Provide the [X, Y] coordinate of the cell's center where the given text is located.  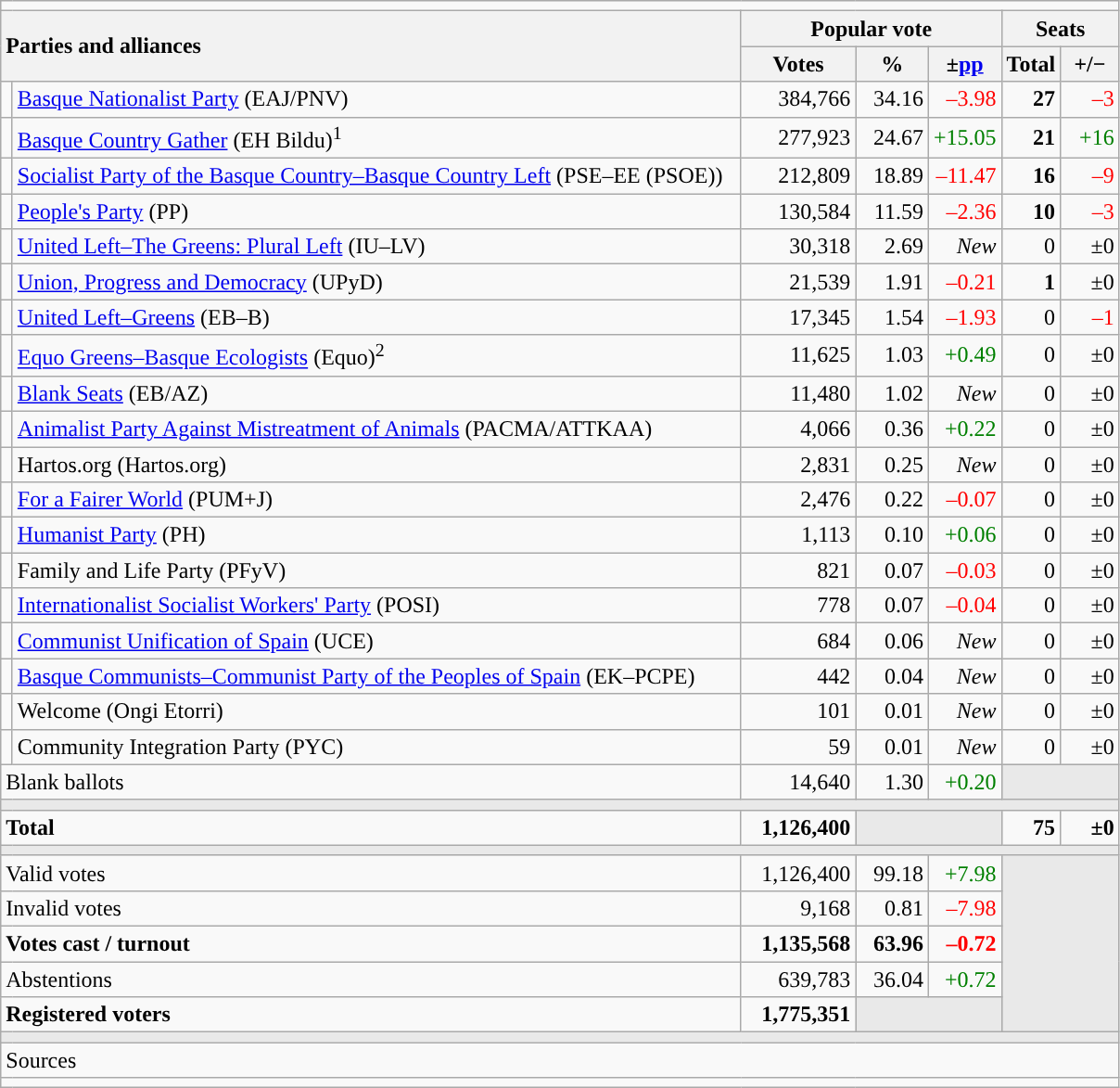
Parties and alliances [371, 46]
People's Party (PP) [376, 211]
Votes [798, 64]
–11.47 [964, 176]
Welcome (Ongi Etorri) [376, 711]
24.67 [892, 137]
4,066 [798, 429]
+/− [1090, 64]
–2.36 [964, 211]
1.02 [892, 393]
0.36 [892, 429]
Union, Progress and Democracy (UPyD) [376, 282]
1,135,568 [798, 943]
384,766 [798, 99]
21,539 [798, 282]
11,625 [798, 356]
1.54 [892, 317]
Valid votes [371, 873]
–0.21 [964, 282]
Internationalist Socialist Workers' Party (POSI) [376, 606]
10 [1031, 211]
11.59 [892, 211]
Basque Country Gather (EH Bildu)1 [376, 137]
99.18 [892, 873]
59 [798, 747]
±pp [964, 64]
+15.05 [964, 137]
442 [798, 676]
0.81 [892, 908]
11,480 [798, 393]
Sources [560, 1060]
–0.03 [964, 570]
Blank Seats (EB/AZ) [376, 393]
1.03 [892, 356]
+7.98 [964, 873]
639,783 [798, 979]
+0.72 [964, 979]
17,345 [798, 317]
Family and Life Party (PFyV) [376, 570]
–0.04 [964, 606]
–0.07 [964, 500]
Hartos.org (Hartos.org) [376, 465]
2,831 [798, 465]
–3.98 [964, 99]
821 [798, 570]
0.06 [892, 641]
Seats [1061, 29]
130,584 [798, 211]
34.16 [892, 99]
–9 [1090, 176]
United Left–The Greens: Plural Left (IU–LV) [376, 247]
Animalist Party Against Mistreatment of Animals (PACMA/ATTKAA) [376, 429]
Blank ballots [371, 782]
Abstentions [371, 979]
Communist Unification of Spain (UCE) [376, 641]
Humanist Party (PH) [376, 535]
16 [1031, 176]
Registered voters [371, 1015]
778 [798, 606]
+16 [1090, 137]
2.69 [892, 247]
27 [1031, 99]
0.22 [892, 500]
0.10 [892, 535]
277,923 [798, 137]
–1.93 [964, 317]
101 [798, 711]
1 [1031, 282]
Community Integration Party (PYC) [376, 747]
Basque Nationalist Party (EAJ/PNV) [376, 99]
Equo Greens–Basque Ecologists (Equo)2 [376, 356]
684 [798, 641]
2,476 [798, 500]
1,775,351 [798, 1015]
–7.98 [964, 908]
212,809 [798, 176]
1.30 [892, 782]
1,113 [798, 535]
0.25 [892, 465]
+0.22 [964, 429]
+0.06 [964, 535]
Popular vote [872, 29]
63.96 [892, 943]
9,168 [798, 908]
% [892, 64]
Socialist Party of the Basque Country–Basque Country Left (PSE–EE (PSOE)) [376, 176]
–0.72 [964, 943]
14,640 [798, 782]
Votes cast / turnout [371, 943]
–1 [1090, 317]
0.04 [892, 676]
+0.49 [964, 356]
36.04 [892, 979]
75 [1031, 827]
Basque Communists–Communist Party of the Peoples of Spain (EK–PCPE) [376, 676]
United Left–Greens (EB–B) [376, 317]
21 [1031, 137]
1.91 [892, 282]
+0.20 [964, 782]
For a Fairer World (PUM+J) [376, 500]
18.89 [892, 176]
Invalid votes [371, 908]
30,318 [798, 247]
